Extract the [x, y] coordinate from the center of the cell holding the provided text.  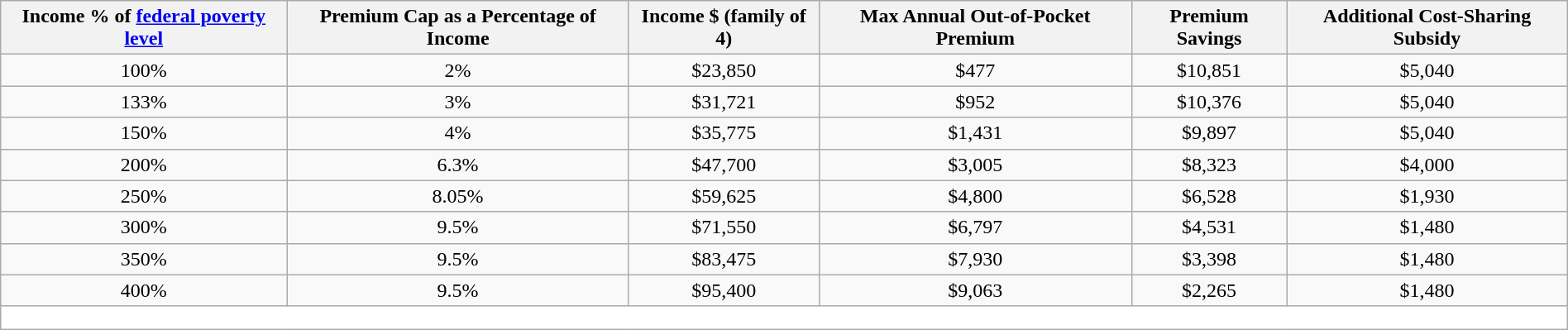
$31,721 [724, 102]
Premium Cap as a Percentage of Income [458, 28]
$4,000 [1427, 165]
6.3% [458, 165]
2% [458, 70]
$71,550 [724, 227]
$3,005 [975, 165]
300% [144, 227]
$3,398 [1209, 259]
$23,850 [724, 70]
$4,800 [975, 196]
$6,797 [975, 227]
150% [144, 133]
$10,851 [1209, 70]
400% [144, 290]
$1,930 [1427, 196]
$9,063 [975, 290]
4% [458, 133]
100% [144, 70]
$8,323 [1209, 165]
350% [144, 259]
$6,528 [1209, 196]
Max Annual Out-of-Pocket Premium [975, 28]
$1,431 [975, 133]
$952 [975, 102]
Income % of federal poverty level [144, 28]
$9,897 [1209, 133]
8.05% [458, 196]
250% [144, 196]
$47,700 [724, 165]
$10,376 [1209, 102]
Additional Cost-Sharing Subsidy [1427, 28]
$477 [975, 70]
$4,531 [1209, 227]
$35,775 [724, 133]
$59,625 [724, 196]
Income $ (family of 4) [724, 28]
$7,930 [975, 259]
133% [144, 102]
3% [458, 102]
$83,475 [724, 259]
$2,265 [1209, 290]
Premium Savings [1209, 28]
$95,400 [724, 290]
200% [144, 165]
